Provide the (X, Y) coordinate of the cell's center where the given text is located.  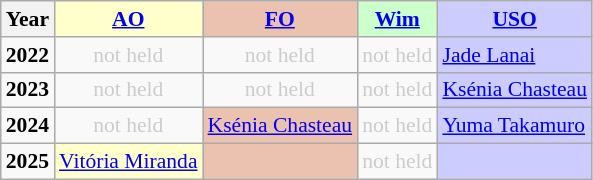
2023 (28, 90)
2022 (28, 55)
Yuma Takamuro (514, 126)
Vitória Miranda (128, 162)
2025 (28, 162)
FO (280, 19)
2024 (28, 126)
Year (28, 19)
USO (514, 19)
Wim (397, 19)
AO (128, 19)
Jade Lanai (514, 55)
